Scan for the cell matching the given text and deliver its (x, y) coordinate at center. 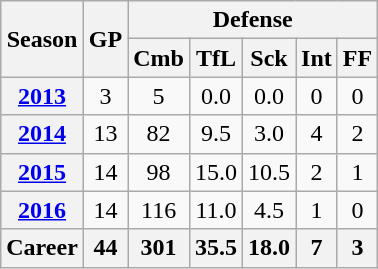
116 (159, 210)
9.5 (216, 134)
Int (317, 58)
Cmb (159, 58)
Career (42, 248)
13 (105, 134)
15.0 (216, 172)
98 (159, 172)
82 (159, 134)
FF (357, 58)
Season (42, 39)
2013 (42, 96)
Defense (253, 20)
5 (159, 96)
301 (159, 248)
4 (317, 134)
GP (105, 39)
44 (105, 248)
4.5 (270, 210)
35.5 (216, 248)
18.0 (270, 248)
TfL (216, 58)
2015 (42, 172)
10.5 (270, 172)
7 (317, 248)
Sck (270, 58)
2014 (42, 134)
2016 (42, 210)
11.0 (216, 210)
3.0 (270, 134)
